Detect which cell encompasses the target text, then output its (x, y) center coordinate. 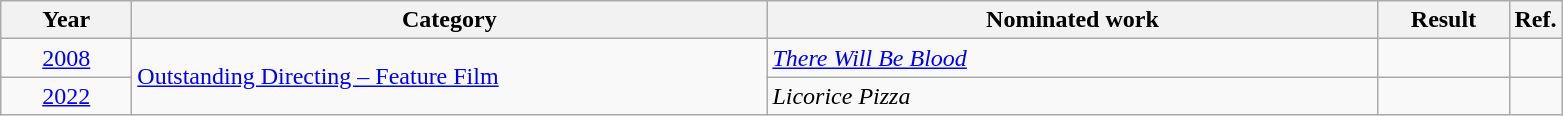
Ref. (1536, 20)
Year (66, 20)
Licorice Pizza (1072, 96)
Outstanding Directing – Feature Film (450, 77)
2008 (66, 58)
2022 (66, 96)
Category (450, 20)
There Will Be Blood (1072, 58)
Result (1444, 20)
Nominated work (1072, 20)
